Pinpoint the cell where the given text exists, returning its (X, Y) midpoint coordinate. 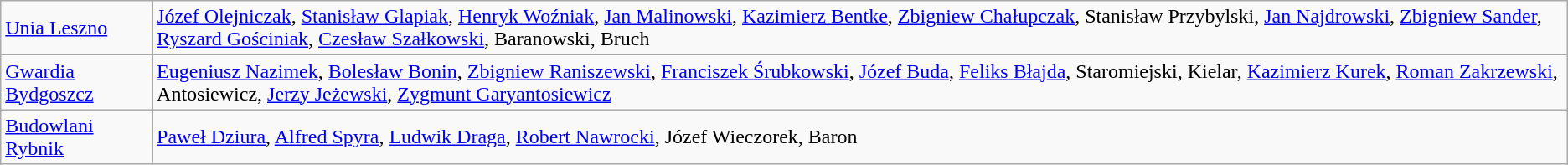
Gwardia Bydgoszcz (77, 82)
Paweł Dziura, Alfred Spyra, Ludwik Draga, Robert Nawrocki, Józef Wieczorek, Baron (860, 137)
Budowlani Rybnik (77, 137)
Unia Leszno (77, 28)
